Return the [x, y] coordinate for the center point of the cell that contains the specified text.  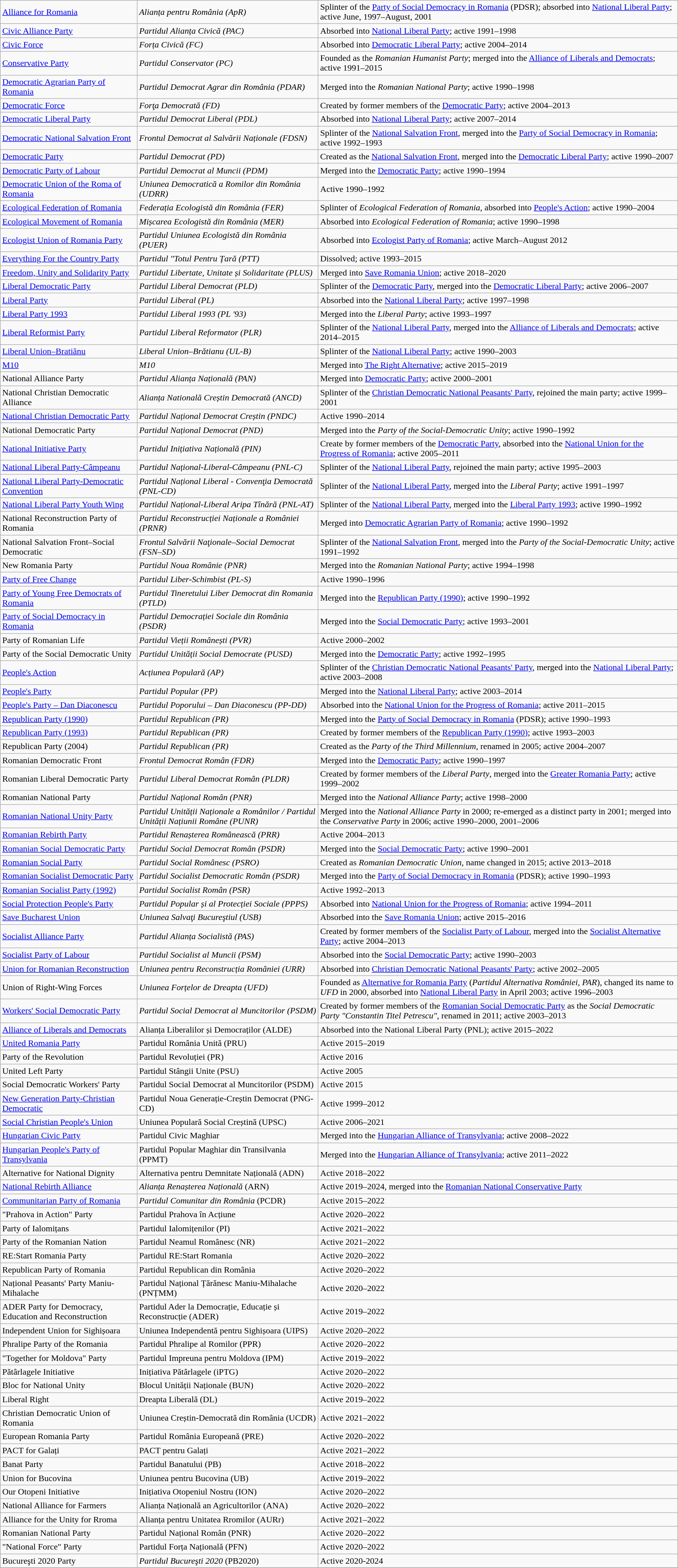
National Initiative Party [69, 448]
Merged into the Social Democratic Party; active 1993–2001 [498, 621]
PACT pentru Galați [228, 1450]
Partidul Libertate, Unitate și Solidaritate (PLUS) [228, 273]
Merged into the Democratic Party; active 1992–1995 [498, 654]
Partidul Comunitar din România (PCDR) [228, 1201]
Partidul Conservator (PC) [228, 63]
Partidul Socialist Român (PSR) [228, 890]
Alternativa pentru Demnitate Națională (ADN) [228, 1173]
Partidul Reconstrucției Naționale a României (PRNR) [228, 524]
Splinter of the National Liberal Party, merged into the Liberal Party; active 1991–1997 [498, 486]
Partidul Unității Naționale a Românilor / Partidul Unității Națiunii Române (PUNR) [228, 816]
RE:Start Romania Party [69, 1256]
Partidul Impreuna pentru Moldova (IPM) [228, 1358]
Romanian Rebirth Party [69, 835]
Active 2004–2013 [498, 835]
Save Bucharest Union [69, 917]
Partidul Popular și al Protecției Sociale (PPPS) [228, 904]
Everything For the Country Party [69, 259]
Active 1990–2014 [498, 416]
Absorbed into Christian Democratic National Peasants' Party; active 2002–2005 [498, 968]
Democratic Liberal Party [69, 119]
Partidul Liberal Reformator (PLR) [228, 332]
Party of the Social Democratic Unity [69, 654]
Active 2000–2002 [498, 640]
People's Party [69, 691]
United Romania Party [69, 1043]
Partidul Forța Națională (PFN) [228, 1547]
Splinter of the National Liberal Party, merged into the Alliance of Liberals and Democrats; active 2014–2015 [498, 332]
Active 2016 [498, 1057]
Merged into the National Alliance Party; active 1998–2000 [498, 798]
Created by former members of the Republican Party (1990); active 1993–2003 [498, 732]
Partidul Popular (PP) [228, 691]
Union for Romanian Reconstruction [69, 968]
Forţa Democrată (FD) [228, 105]
Party of the Romanian Nation [69, 1242]
Social Democratic Workers' Party [69, 1085]
Romanian Liberal Democratic Party [69, 779]
Party of Ialomițans [69, 1228]
Partidul Liberal Democrat Român (PLDR) [228, 779]
"Prahova in Action" Party [69, 1214]
Partidul "Totul Pentru Țară (PTT) [228, 259]
Party of Young Free Democrats of Romania [69, 598]
Socialist Alliance Party [69, 936]
Union for Bucovina [69, 1478]
Partidul Național-Liberal-Câmpeanu (PNL-C) [228, 467]
Merged into the Hungarian Alliance of Transylvania; active 2011–2022 [498, 1154]
Frontul Democrat Român (FDR) [228, 760]
"Together for Moldova" Party [69, 1358]
Alianța pentru Unitatea Rromilor (AURr) [228, 1519]
Partidul Democrației Sociale din România (PSDR) [228, 621]
Partidul Democrat (PD) [228, 156]
Republican Party (1990) [69, 719]
Created by former members of the Democratic Party; active 2004–2013 [498, 105]
Liberal Union–Brătianu (UL-B) [228, 351]
European Romania Party [69, 1437]
Democratic Agrarian Party of Romania [69, 87]
Merged into the Romanian National Party; active 1994–1998 [498, 566]
Democratic National Salvation Front [69, 138]
Civic Force [69, 45]
Splinter of the National Liberal Party, merged into the Liberal Party 1993; active 1990–1992 [498, 505]
Partidul Național-Liberal Aripa Tînără (PNL-AT) [228, 505]
Blocul Unității Naționale (BUN) [228, 1386]
National Liberal Party Youth Wing [69, 505]
Partidul RE:Start Romania [228, 1256]
Mișcarea Ecologistă din România (MER) [228, 221]
Alternative for National Dignity [69, 1173]
Uniunea Forțelor de Dreapta (UFD) [228, 987]
Splinter of the National Liberal Party, rejoined the main party; active 1995–2003 [498, 467]
Active 1992–2013 [498, 890]
Liberal Right [69, 1399]
Communitarian Party of Romania [69, 1201]
New Romania Party [69, 566]
Inițiativa Pătârlagele (iPTG) [228, 1372]
Hungarian People's Party of Transylvania [69, 1154]
Partidul Unității Social Democrate (PUSD) [228, 654]
Created as Romanian Democratic Union, name changed in 2015; active 2013–2018 [498, 862]
Ecological Federation of Romania [69, 207]
Absorbed into Ecologist Party of Romania; active March–August 2012 [498, 240]
Partidul Uniunea Ecologistă din România (PUER) [228, 240]
Bucureşti 2020 Party [69, 1561]
Liberal Democratic Party [69, 286]
Alianța Natională Creștin Democrată (ANCD) [228, 398]
Partidul România Europeană (PRE) [228, 1437]
Partidul Social Românesc (PSRO) [228, 862]
Partidul Alianța Socialistă (PAS) [228, 936]
Splinter of the National Salvation Front, merged into the Party of the Social-Democratic Unity; active 1991–1992 [498, 547]
Romanian Socialist Democratic Party [69, 876]
Liberal Party 1993 [69, 314]
Absorbed into Democratic Liberal Party; active 2004–2014 [498, 45]
Absorbed into the National Liberal Party; active 1997–1998 [498, 300]
Dissolved; active 1993–2015 [498, 259]
Partidul Noua Românie (PNR) [228, 566]
National Rebirth Alliance [69, 1187]
Active 2015–2019 [498, 1043]
Partidul Renașterea Românească (PRR) [228, 835]
Absorbed into National Liberal Party; active 2007–2014 [498, 119]
Created as the Party of the Third Millennium, renamed in 2005; active 2004–2007 [498, 746]
Independent Union for Sighișoara [69, 1331]
Alianța Renașterea Națională (ARN) [228, 1187]
Romanian Social Democratic Party [69, 849]
Merged into the Social Democratic Party; active 1990–2001 [498, 849]
Founded as the Romanian Humanist Party; merged into the Alliance of Liberals and Democrats; active 1991–2015 [498, 63]
Merged into the Democratic Party; active 1990–1994 [498, 170]
Partidul Alianța Civică (PAC) [228, 31]
Romanian Social Party [69, 862]
Democratic Party of Labour [69, 170]
Absorbed into the Save Romania Union; active 2015–2016 [498, 917]
Party of Free Change [69, 579]
Partidul Stângii Unite (PSU) [228, 1071]
Partidul Republican din România [228, 1270]
Created as the National Salvation Front, merged into the Democratic Liberal Party; active 1990–2007 [498, 156]
Alianța pentru România (ApR) [228, 12]
Active 2020-2024 [498, 1561]
Partidul Alianța Națională (PAN) [228, 379]
Christian Democratic Union of Romania [69, 1418]
Active 1990–1992 [498, 189]
National Alliance Party [69, 379]
Partidul Poporului – Dan Diaconescu (PP-DD) [228, 705]
Uniunea Populară Social Creștină (UPSC) [228, 1122]
Splinter of the Democratic Party, merged into the Democratic Liberal Party; active 2006–2007 [498, 286]
Romanian Socialist Party (1992) [69, 890]
National Christian Democratic Alliance [69, 398]
PACT for Galați [69, 1450]
Splinter of Ecological Federation of Romania, absorbed into People's Action; active 1990–2004 [498, 207]
Alliance for the Unity for Rroma [69, 1519]
ADER Party for Democracy, Education and Reconstruction [69, 1312]
Party of Romanian Life [69, 640]
Uniunea pentru Bucovina (UB) [228, 1478]
Romanian Democratic Front [69, 760]
Inițiativa Otopeniul Nostru (ION) [228, 1492]
Party of Social Democracy in Romania [69, 621]
Splinter of the Party of Social Democracy in Romania (PDSR); absorbed into National Liberal Party; active June, 1997–August, 2001 [498, 12]
Civic Alliance Party [69, 31]
Merged into the Romanian National Party; active 1990–1998 [498, 87]
National Democratic Party [69, 430]
Democratic Union of the Roma of Romania [69, 189]
New Generation Party-Christian Democratic [69, 1104]
Partidul România Unită (PRU) [228, 1043]
Phralipe Party of the Romania [69, 1344]
Active 2005 [498, 1071]
Merged into Save Romania Union; active 2018–2020 [498, 273]
Freedom, Unity and Solidarity Party [69, 273]
Created by former members of the Liberal Party, merged into the Greater Romania Party; active 1999–2002 [498, 779]
Uniunea Creștin-Democrată din România (UCDR) [228, 1418]
Uniunea Salvaţi Bucureştiul (USB) [228, 917]
Partidul Inițiativa Națională (PIN) [228, 448]
Social Protection People's Party [69, 904]
Absorbed into the Social Democratic Party; active 1990–2003 [498, 955]
Partidul Social Democrat Român (PSDR) [228, 849]
Active 2019–2024, merged into the Romanian National Conservative Party [498, 1187]
Republican Party (1993) [69, 732]
Frontul Democrat al Salvării Naționale (FDSN) [228, 138]
Partidul Vieții Românești (PVR) [228, 640]
Active 2015 [498, 1085]
Partidul Național Democrat (PND) [228, 430]
National Christian Democratic Party [69, 416]
Workers' Social Democratic Party [69, 1011]
Democratic Force [69, 105]
Acțiunea Populară (AP) [228, 673]
Partidul Tineretului Liber Democrat din Romania (PTLD) [228, 598]
Splinter of the National Liberal Party; active 1990–2003 [498, 351]
Absorbed into the National Union for the Progress of Romania; active 2011–2015 [498, 705]
Republican Party of Romania [69, 1270]
Merged into the Republican Party (1990); active 1990–1992 [498, 598]
United Left Party [69, 1071]
Liberal Union–Bratiănu [69, 351]
Alliance for Romania [69, 12]
Union of Right-Wing Forces [69, 987]
Active 1999–2012 [498, 1104]
Party of the Revolution [69, 1057]
Merged into The Right Alternative; active 2015–2019 [498, 365]
Partidul Phralipe al Romilor (PPR) [228, 1344]
Merged into the Democratic Party; active 1990–1997 [498, 760]
Uniunea Independentă pentru Sighișoara (UIPS) [228, 1331]
National Liberal Party-Democratic Convention [69, 486]
Active 2015–2022 [498, 1201]
Social Christian People's Union [69, 1122]
Alliance of Liberals and Democrats [69, 1029]
Hungarian Civic Party [69, 1136]
Partidul Democrat Liberal (PDL) [228, 119]
Uniunea pentru Reconstrucția României (URR) [228, 968]
Absorbed into the National Liberal Party (PNL); active 2015–2022 [498, 1029]
Partidul Democrat al Muncii (PDM) [228, 170]
Partidul Socialist Democratic Român (PSDR) [228, 876]
Bloc for National Unity [69, 1386]
Alianța Liberalilor și Democraților (ALDE) [228, 1029]
Splinter of the Christian Democratic National Peasants' Party, merged into the National Liberal Party; active 2003–2008 [498, 673]
Partidul Liberal (PL) [228, 300]
Active 1990–1996 [498, 579]
Merged into the Liberal Party; active 1993–1997 [498, 314]
Pătârlagele Initiative [69, 1372]
Partidul Liberal 1993 (PL '93) [228, 314]
Partidul Prahova în Acțiune [228, 1214]
Partidul Democrat Agrar din România (PDAR) [228, 87]
Socialist Party of Labour [69, 955]
Romanian National Unity Party [69, 816]
Național Peasants' Party Maniu-Mihalache [69, 1288]
Dreapta Liberală (DL) [228, 1399]
Partidul Neamul Românesc (NR) [228, 1242]
Partidul Revoluției (PR) [228, 1057]
Partidul Civic Maghiar [228, 1136]
Partidul Liber-Schimbist (PL-S) [228, 579]
Merged into the National Liberal Party; active 2003–2014 [498, 691]
Merged into Democratic Party; active 2000–2001 [498, 379]
National Liberal Party-Câmpeanu [69, 467]
Partidul Popular Maghiar din Transilvania (PPMT) [228, 1154]
Partidul Banatului (PB) [228, 1464]
Partidul Ialomițenilor (PI) [228, 1228]
Partidul Național Țărănesc Maniu-Mihalache (PNȚMM) [228, 1288]
People's Action [69, 673]
Republican Party (2004) [69, 746]
Our Otopeni Initiative [69, 1492]
National Salvation Front–Social Democratic [69, 547]
People's Party – Dan Diaconescu [69, 705]
Splinter of the National Salvation Front, merged into the Party of Social Democracy in Romania; active 1992–1993 [498, 138]
Frontul Salvării Naţionale–Social Democrat (FSN–SD) [228, 547]
Conservative Party [69, 63]
Partidul Noua Generație-Creștin Democrat (PNG-CD) [228, 1104]
Ecological Movement of Romania [69, 221]
Absorbed into Ecological Federation of Romania; active 1990–1998 [498, 221]
Forța Civică (FC) [228, 45]
Alianța Națională an Agricultorilor (ANA) [228, 1505]
Liberal Party [69, 300]
Splinter of the Christian Democratic National Peasants' Party, rejoined the main party; active 1999–2001 [498, 398]
Federația Ecologistă din România (FER) [228, 207]
Create by former members of the Democratic Party, absorbed into the National Union for the Progress of Romania; active 2005–2011 [498, 448]
Democratic Party [69, 156]
National Alliance for Farmers [69, 1505]
Partidul Liberal Democrat (PLD) [228, 286]
Active 2006–2021 [498, 1122]
Banat Party [69, 1464]
Partidul Socialist al Muncii (PSM) [228, 955]
Merged into the Hungarian Alliance of Transylvania; active 2008–2022 [498, 1136]
Uniunea Democratică a Romilor din România (UDRR) [228, 189]
Absorbed into National Union for the Progress of Romania; active 1994–2011 [498, 904]
Partidul Ader la Democrație, Educație și Reconstrucție (ADER) [228, 1312]
National Reconstruction Party of Romania [69, 524]
Partidul Național Liberal - Convenţia Democrată (PNL-CD) [228, 486]
Partidul Bucureşti 2020 (PB2020) [228, 1561]
Merged into Democratic Agrarian Party of Romania; active 1990–1992 [498, 524]
Ecologist Union of Romania Party [69, 240]
Created by former members of the Socialist Party of Labour, merged into the Socialist Alternative Party; active 2004–2013 [498, 936]
Partidul Național Democrat Creștin (PNDC) [228, 416]
Merged into the Party of the Social-Democratic Unity; active 1990–1992 [498, 430]
Absorbed into National Liberal Party; active 1991–1998 [498, 31]
"National Force" Party [69, 1547]
Liberal Reformist Party [69, 332]
